Identify which cell holds the provided text, then report its [X, Y] central coordinate. 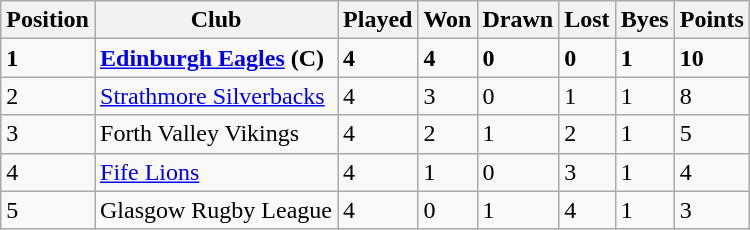
Glasgow Rugby League [216, 210]
Edinburgh Eagles (C) [216, 58]
Club [216, 20]
Fife Lions [216, 172]
Won [448, 20]
Points [712, 20]
Strathmore Silverbacks [216, 96]
8 [712, 96]
Position [48, 20]
Played [378, 20]
Drawn [518, 20]
Lost [587, 20]
10 [712, 58]
Byes [644, 20]
Forth Valley Vikings [216, 134]
